Detect which cell encompasses the target text, then output its [x, y] center coordinate. 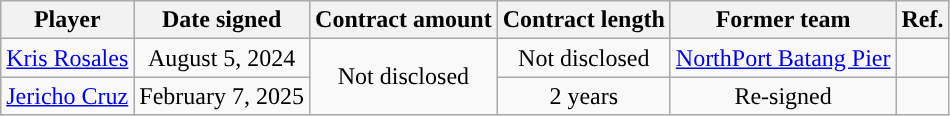
Player [68, 20]
Date signed [222, 20]
Kris Rosales [68, 58]
Former team [783, 20]
NorthPort Batang Pier [783, 58]
Re-signed [783, 96]
Contract length [584, 20]
August 5, 2024 [222, 58]
Contract amount [404, 20]
Jericho Cruz [68, 96]
2 years [584, 96]
February 7, 2025 [222, 96]
Ref. [922, 20]
